Search for the cell housing the specified text and yield its [x, y] center coordinate. 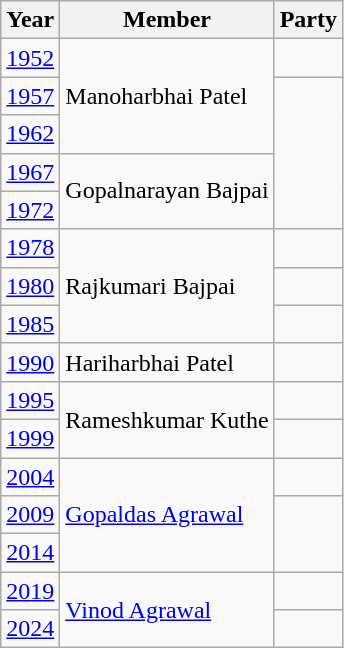
1980 [30, 286]
1995 [30, 400]
Year [30, 20]
Vinod Agrawal [167, 610]
1999 [30, 438]
2014 [30, 553]
1978 [30, 248]
1957 [30, 96]
1952 [30, 58]
2009 [30, 515]
Member [167, 20]
Gopaldas Agrawal [167, 515]
Party [308, 20]
2024 [30, 629]
1962 [30, 134]
1972 [30, 210]
Rameshkumar Kuthe [167, 419]
Rajkumari Bajpai [167, 286]
1985 [30, 324]
Manoharbhai Patel [167, 96]
Gopalnarayan Bajpai [167, 191]
2019 [30, 591]
1967 [30, 172]
Hariharbhai Patel [167, 362]
2004 [30, 477]
1990 [30, 362]
